Pinpoint the cell where the given text exists, returning its (X, Y) midpoint coordinate. 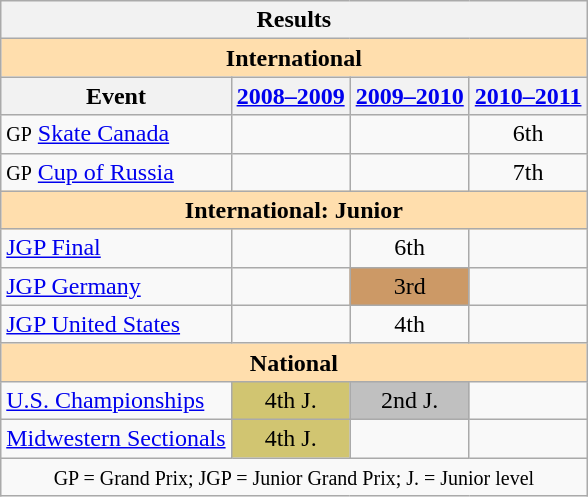
JGP United States (116, 324)
Event (116, 96)
U.S. Championships (116, 400)
JGP Germany (116, 286)
Midwestern Sectionals (116, 438)
GP = Grand Prix; JGP = Junior Grand Prix; J. = Junior level (294, 477)
GP Cup of Russia (116, 172)
3rd (410, 286)
2009–2010 (410, 96)
4th (410, 324)
GP Skate Canada (116, 134)
JGP Final (116, 248)
2nd J. (410, 400)
2008–2009 (290, 96)
7th (528, 172)
National (294, 362)
International (294, 58)
International: Junior (294, 210)
2010–2011 (528, 96)
Results (294, 20)
